Detect which cell encompasses the target text, then output its [x, y] center coordinate. 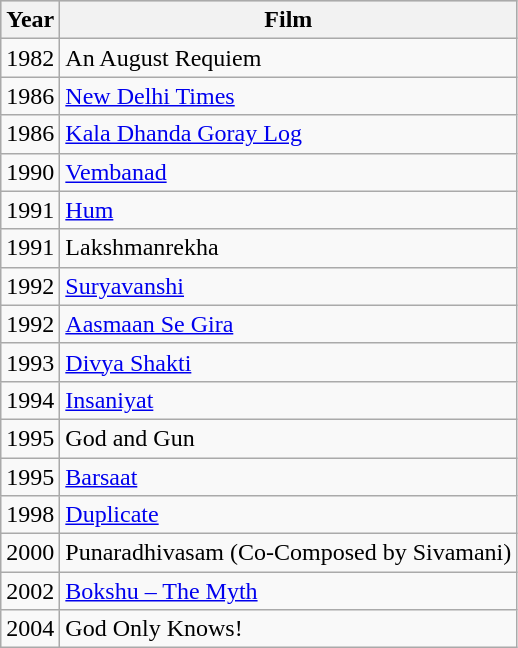
Year [30, 20]
1994 [30, 400]
1993 [30, 362]
Punaradhivasam (Co-Composed by Sivamani) [288, 553]
1998 [30, 515]
1990 [30, 172]
Vembanad [288, 172]
Hum [288, 210]
2004 [30, 629]
Kala Dhanda Goray Log [288, 134]
Insaniyat [288, 400]
God and Gun [288, 438]
New Delhi Times [288, 96]
God Only Knows! [288, 629]
1982 [30, 58]
Aasmaan Se Gira [288, 324]
Suryavanshi [288, 286]
2000 [30, 553]
2002 [30, 591]
Bokshu – The Myth [288, 591]
An August Requiem [288, 58]
Barsaat [288, 477]
Divya Shakti [288, 362]
Duplicate [288, 515]
Lakshmanrekha [288, 248]
Film [288, 20]
